Scan for the cell matching the given text and deliver its (x, y) coordinate at center. 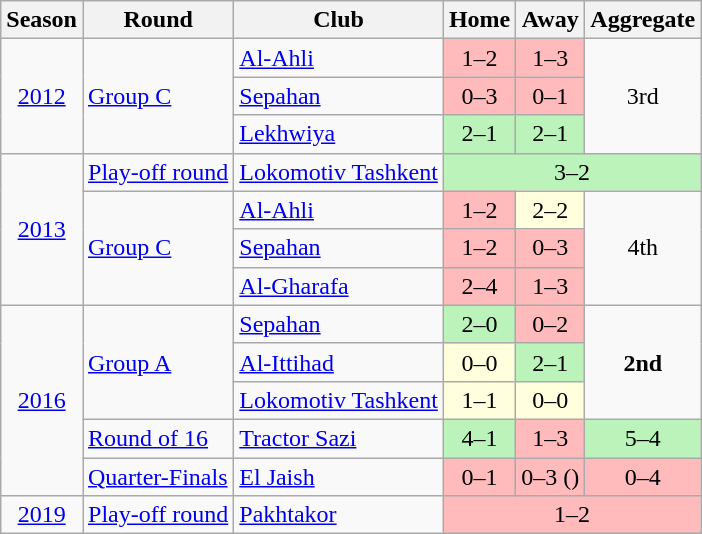
Season (42, 20)
3–2 (572, 172)
2019 (42, 515)
0–4 (643, 477)
Tractor Sazi (339, 438)
2–2 (550, 210)
5–4 (643, 438)
Quarter-Finals (158, 477)
2013 (42, 229)
Al-Gharafa (339, 286)
Away (550, 20)
Aggregate (643, 20)
2012 (42, 96)
2016 (42, 400)
Lekhwiya (339, 134)
Group A (158, 362)
2–0 (479, 324)
El Jaish (339, 477)
Round (158, 20)
0–3 () (550, 477)
Pakhtakor (339, 515)
Club (339, 20)
Round of 16 (158, 438)
3rd (643, 96)
Al-Ittihad (339, 362)
2nd (643, 362)
4th (643, 248)
1–1 (479, 400)
0–2 (550, 324)
4–1 (479, 438)
2–4 (479, 286)
Home (479, 20)
